Detect which cell encompasses the target text, then output its (x, y) center coordinate. 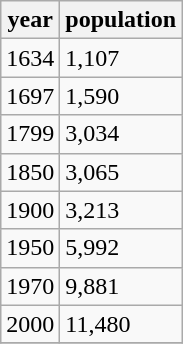
2000 (30, 324)
3,065 (121, 172)
1,590 (121, 96)
9,881 (121, 286)
1799 (30, 134)
1697 (30, 96)
1850 (30, 172)
1,107 (121, 58)
3,034 (121, 134)
1900 (30, 210)
year (30, 20)
1970 (30, 286)
5,992 (121, 248)
population (121, 20)
11,480 (121, 324)
1950 (30, 248)
1634 (30, 58)
3,213 (121, 210)
